Provide the (x, y) coordinate of the cell's center where the given text is located.  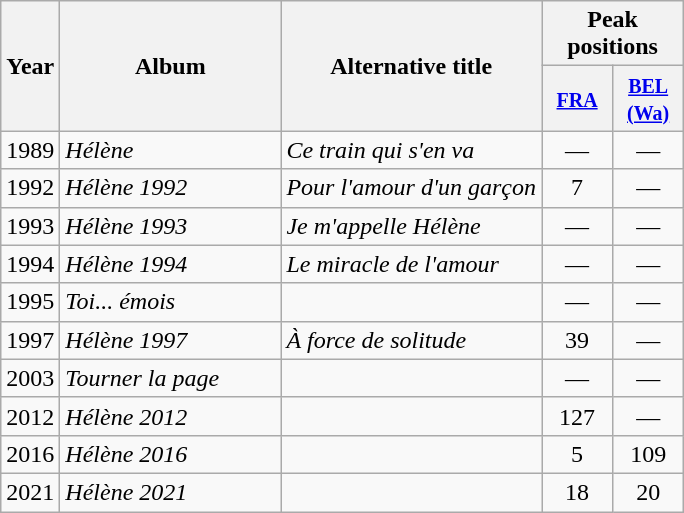
Hélène 2016 (170, 454)
39 (578, 340)
2016 (30, 454)
Tourner la page (170, 378)
Pour l'amour d'un garçon (412, 188)
1995 (30, 302)
Year (30, 66)
Album (170, 66)
Hélène 2021 (170, 492)
1997 (30, 340)
Hélène 1997 (170, 340)
Hélène 1994 (170, 264)
Ce train qui s'en va (412, 150)
Je m'appelle Hélène (412, 226)
2012 (30, 416)
1993 (30, 226)
1994 (30, 264)
Peak positions (613, 34)
Le miracle de l'amour (412, 264)
BEL(Wa) (648, 98)
À force de solitude (412, 340)
Alternative title (412, 66)
20 (648, 492)
FRA (578, 98)
1989 (30, 150)
Hélène 1992 (170, 188)
109 (648, 454)
7 (578, 188)
5 (578, 454)
Hélène (170, 150)
127 (578, 416)
1992 (30, 188)
18 (578, 492)
Hélène 2012 (170, 416)
2003 (30, 378)
2021 (30, 492)
Toi... émois (170, 302)
Hélène 1993 (170, 226)
